Return the (X, Y) coordinate for the center point of the cell that contains the specified text.  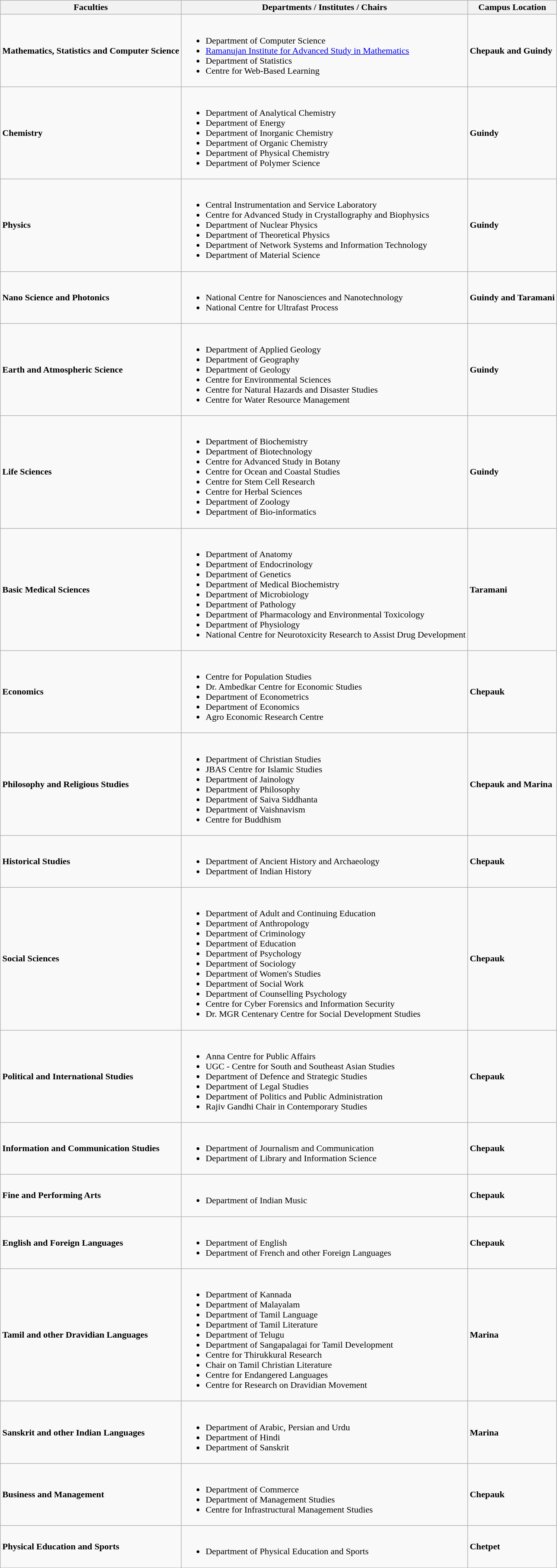
Fine and Performing Arts (91, 1195)
Mathematics, Statistics and Computer Science (91, 51)
Campus Location (512, 7)
Historical Studies (91, 861)
Social Sciences (91, 959)
Department of Arabic, Persian and UrduDepartment of HindiDepartment of Sanskrit (325, 1432)
Department of CommerceDepartment of Management StudiesCentre for Infrastructural Management Studies (325, 1495)
National Centre for Nanosciences and NanotechnologyNational Centre for Ultrafast Process (325, 297)
Chepauk and Guindy (512, 51)
Physical Education and Sports (91, 1547)
Department of Indian Music (325, 1195)
Political and International Studies (91, 1076)
Philosophy and Religious Studies (91, 784)
Faculties (91, 7)
Department of Journalism and CommunicationDepartment of Library and Information Science (325, 1149)
Taramani (512, 590)
Sanskrit and other Indian Languages (91, 1432)
Chetpet (512, 1547)
Guindy and Taramani (512, 297)
Basic Medical Sciences (91, 590)
Department of Physical Education and Sports (325, 1547)
Economics (91, 692)
Tamil and other Dravidian Languages (91, 1335)
Earth and Atmospheric Science (91, 370)
Department of EnglishDepartment of French and other Foreign Languages (325, 1243)
Life Sciences (91, 472)
Chepauk and Marina (512, 784)
Business and Management (91, 1495)
Department of Computer ScienceRamanujan Institute for Advanced Study in MathematicsDepartment of StatisticsCentre for Web-Based Learning (325, 51)
Information and Communication Studies (91, 1149)
Nano Science and Photonics (91, 297)
English and Foreign Languages (91, 1243)
Departments / Institutes / Chairs (325, 7)
Department of Ancient History and ArchaeologyDepartment of Indian History (325, 861)
Physics (91, 225)
Centre for Population StudiesDr. Ambedkar Centre for Economic StudiesDepartment of EconometricsDepartment of EconomicsAgro Economic Research Centre (325, 692)
Chemistry (91, 133)
